Capture the cell that displays the provided text and extract its (X, Y) central coordinate. 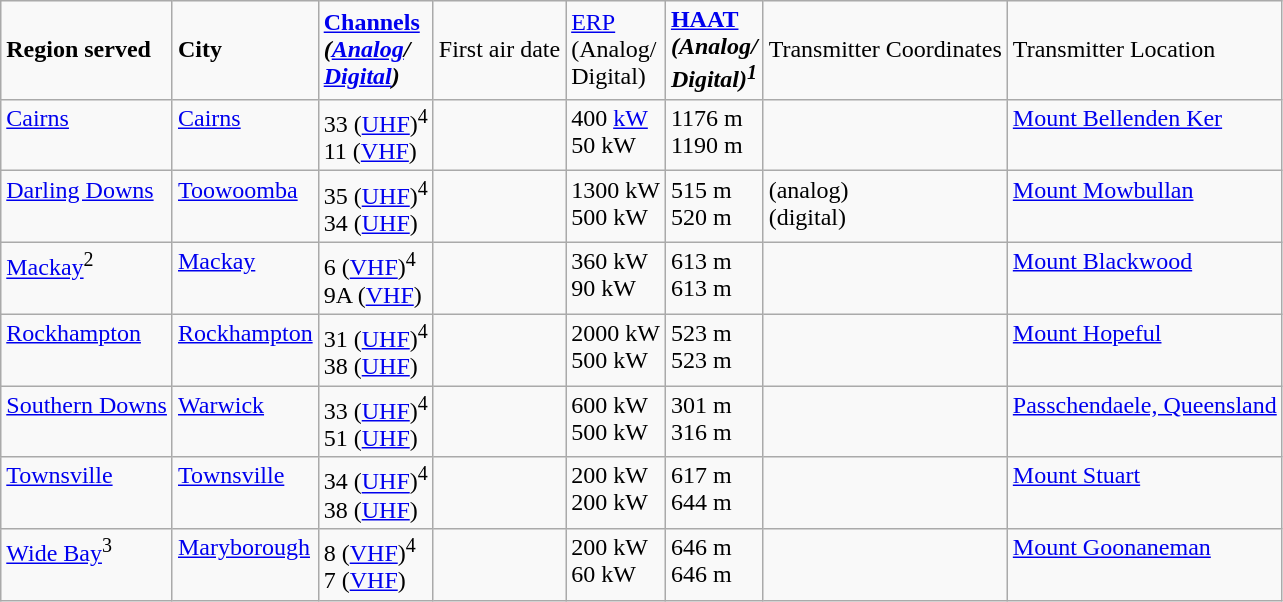
Mount Stuart (1144, 493)
Mount Mowbullan (1144, 207)
Mount Hopeful (1144, 350)
HAAT(Analog/Digital)1 (714, 50)
Region served (87, 50)
33 (UHF)451 (UHF) (376, 422)
35 (UHF)434 (UHF) (376, 207)
Wide Bay3 (87, 565)
31 (UHF)438 (UHF) (376, 350)
First air date (499, 50)
City (245, 50)
200 kW60 kW (616, 565)
200 kW200 kW (616, 493)
Mount Goonaneman (1144, 565)
Transmitter Location (1144, 50)
Toowoomba (245, 207)
Mackay (245, 278)
Maryborough (245, 565)
613 m613 m (714, 278)
Mackay2 (87, 278)
Darling Downs (87, 207)
8 (VHF)47 (VHF) (376, 565)
523 m523 m (714, 350)
ERP(Analog/Digital) (616, 50)
515 m520 m (714, 207)
Channels(Analog/Digital) (376, 50)
Mount Bellenden Ker (1144, 135)
Transmitter Coordinates (885, 50)
Passchendaele, Queensland (1144, 422)
646 m646 m (714, 565)
6 (VHF)49A (VHF) (376, 278)
34 (UHF)438 (UHF) (376, 493)
Warwick (245, 422)
600 kW500 kW (616, 422)
Mount Blackwood (1144, 278)
(analog) (digital) (885, 207)
1300 kW500 kW (616, 207)
1176 m1190 m (714, 135)
400 kW50 kW (616, 135)
2000 kW500 kW (616, 350)
33 (UHF)411 (VHF) (376, 135)
Southern Downs (87, 422)
360 kW90 kW (616, 278)
301 m316 m (714, 422)
617 m644 m (714, 493)
